Provide the [X, Y] coordinate of the cell's center where the given text is located.  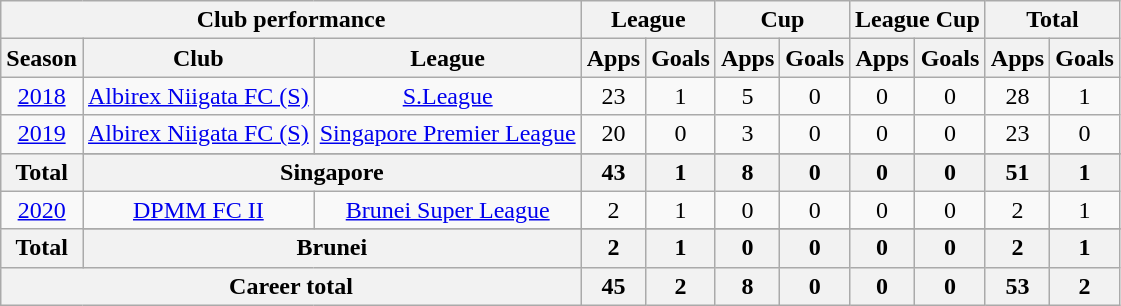
3 [747, 134]
53 [1017, 286]
2020 [42, 210]
Season [42, 58]
43 [613, 172]
Career total [291, 286]
Cup [782, 20]
Club [198, 58]
Brunei [332, 248]
Singapore [332, 172]
2019 [42, 134]
Brunei Super League [448, 210]
S.League [448, 96]
45 [613, 286]
Club performance [291, 20]
5 [747, 96]
28 [1017, 96]
Singapore Premier League [448, 134]
20 [613, 134]
League Cup [918, 20]
2018 [42, 96]
DPMM FC II [198, 210]
51 [1017, 172]
